Identify which cell holds the provided text, then report its (x, y) central coordinate. 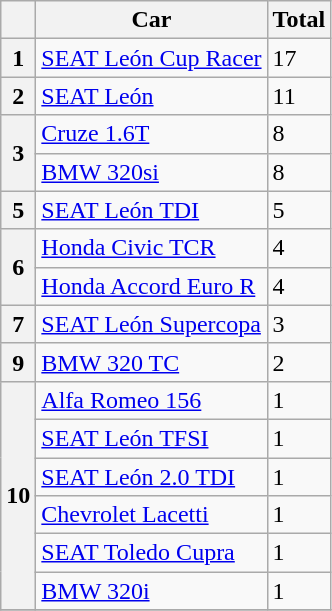
SEAT León (152, 96)
11 (299, 96)
Honda Civic TCR (152, 248)
BMW 320si (152, 172)
SEAT León Cup Racer (152, 58)
SEAT León Supercopa (152, 324)
BMW 320i (152, 591)
SEAT León TDI (152, 210)
Honda Accord Euro R (152, 286)
SEAT León TFSI (152, 438)
Alfa Romeo 156 (152, 400)
SEAT Toledo Cupra (152, 553)
7 (18, 324)
6 (18, 267)
SEAT León 2.0 TDI (152, 477)
Chevrolet Lacetti (152, 515)
Total (299, 20)
9 (18, 362)
Car (152, 20)
BMW 320 TC (152, 362)
10 (18, 495)
Cruze 1.6T (152, 134)
17 (299, 58)
